From the cell containing the given text, extract its center point as (x, y) coordinate. 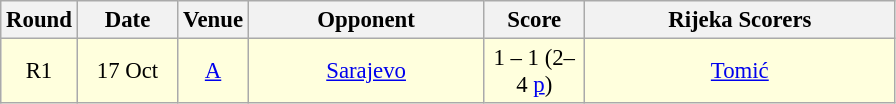
A (214, 72)
17 Oct (128, 72)
Opponent (366, 20)
Date (128, 20)
Sarajevo (366, 72)
Tomić (740, 72)
R1 (39, 72)
Venue (214, 20)
1 – 1 (2–4 p) (534, 72)
Rijeka Scorers (740, 20)
Round (39, 20)
Score (534, 20)
